Pinpoint the cell where the given text exists, returning its (X, Y) midpoint coordinate. 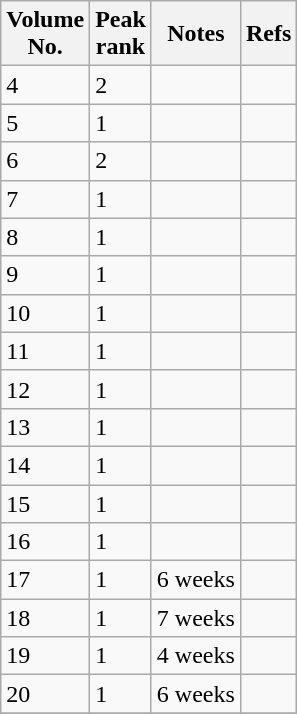
8 (46, 237)
18 (46, 618)
Notes (196, 34)
20 (46, 694)
11 (46, 351)
9 (46, 275)
VolumeNo. (46, 34)
16 (46, 542)
10 (46, 313)
12 (46, 389)
19 (46, 656)
7 (46, 199)
4 weeks (196, 656)
6 (46, 161)
15 (46, 503)
5 (46, 123)
17 (46, 580)
14 (46, 465)
4 (46, 85)
Refs (268, 34)
Peakrank (121, 34)
13 (46, 427)
7 weeks (196, 618)
